From the cell containing the given text, extract its center point as [x, y] coordinate. 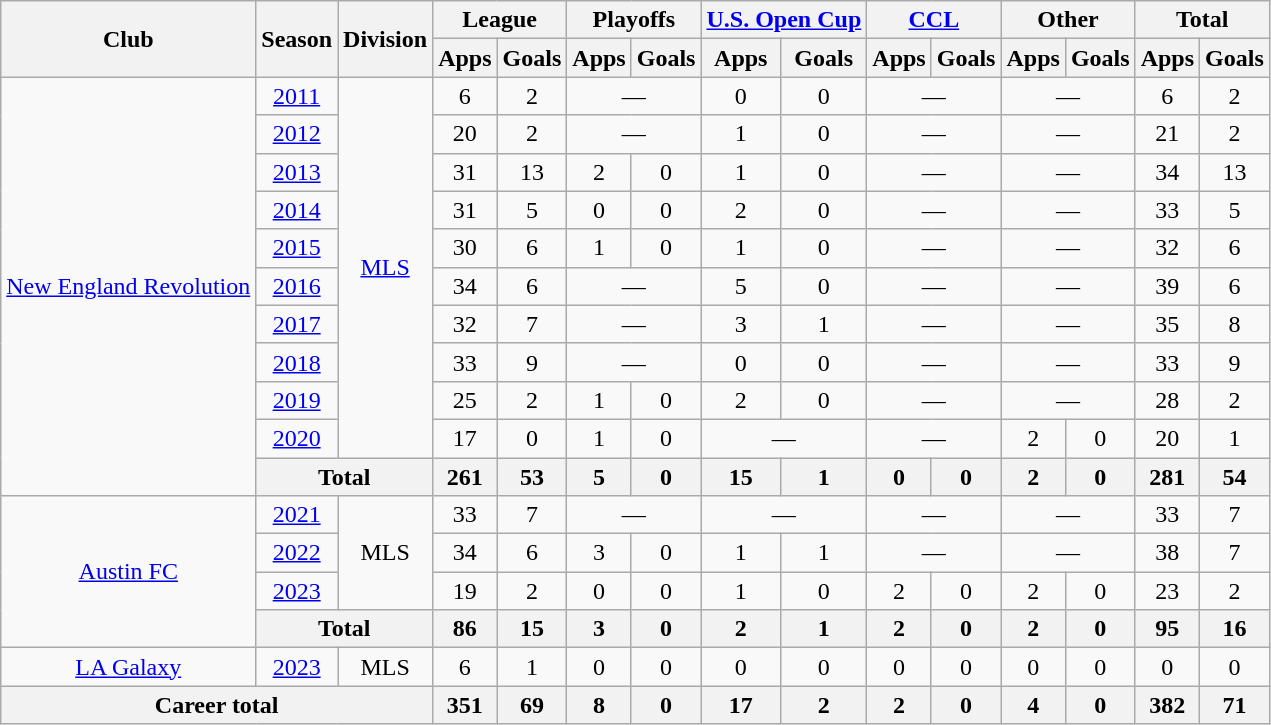
4 [1033, 705]
New England Revolution [128, 286]
2017 [297, 324]
2014 [297, 210]
2022 [297, 553]
28 [1167, 400]
LA Galaxy [128, 667]
39 [1167, 286]
Other [1068, 20]
38 [1167, 553]
Playoffs [634, 20]
Austin FC [128, 572]
2021 [297, 515]
2020 [297, 438]
71 [1235, 705]
2019 [297, 400]
53 [532, 477]
CCL [934, 20]
86 [465, 629]
95 [1167, 629]
Career total [217, 705]
16 [1235, 629]
2016 [297, 286]
2012 [297, 134]
25 [465, 400]
Division [386, 39]
69 [532, 705]
261 [465, 477]
54 [1235, 477]
30 [465, 248]
351 [465, 705]
281 [1167, 477]
2018 [297, 362]
19 [465, 591]
U.S. Open Cup [784, 20]
21 [1167, 134]
35 [1167, 324]
2015 [297, 248]
Club [128, 39]
League [500, 20]
382 [1167, 705]
2011 [297, 96]
2013 [297, 172]
Season [297, 39]
23 [1167, 591]
